Determine the (X, Y) coordinate at the center of the cell enclosing the given text.  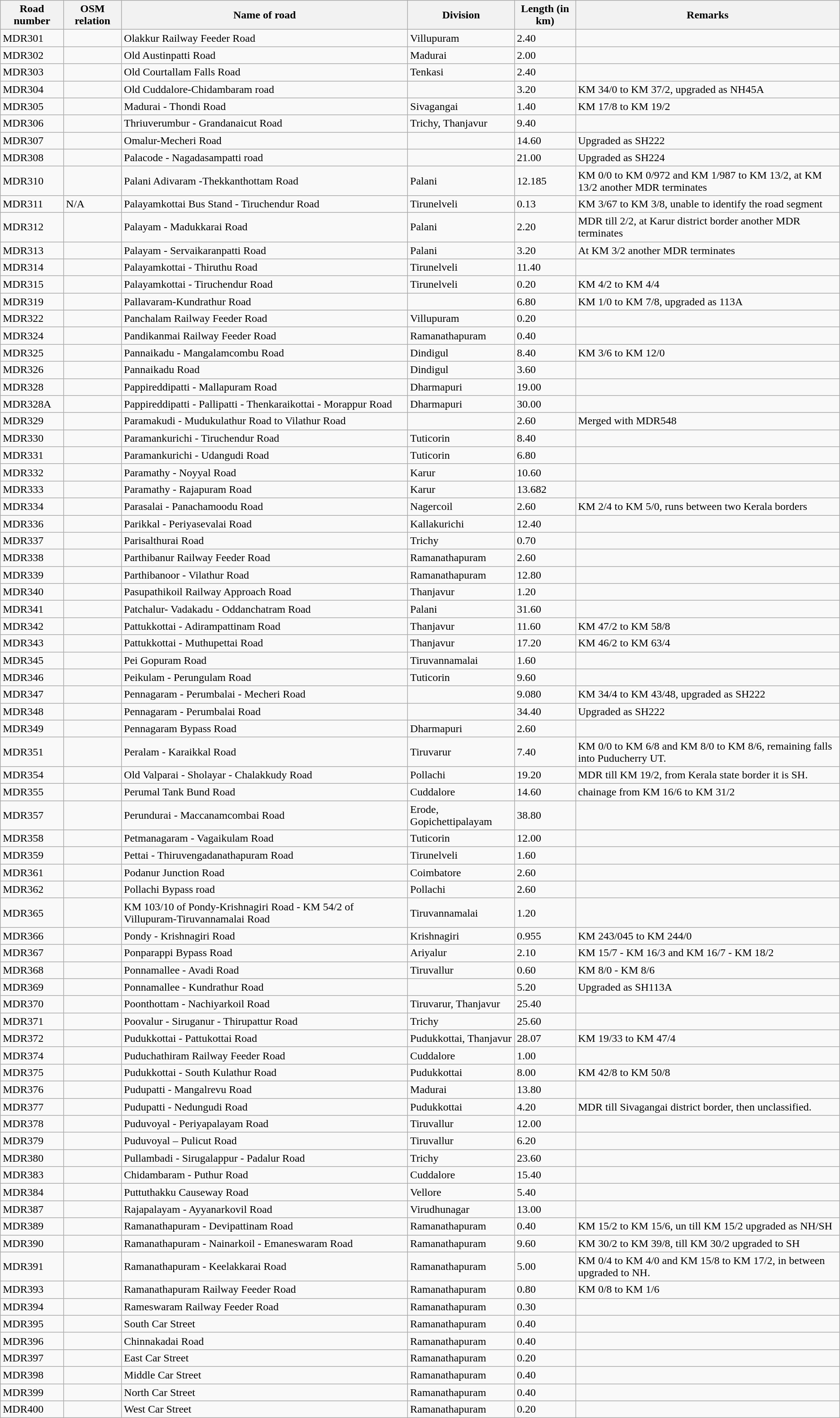
KM 46/2 to KM 63/4 (708, 643)
KM 1/0 to KM 7/8, upgraded as 113A (708, 302)
Perumal Tank Bund Road (265, 792)
1.40 (545, 106)
MDR332 (32, 472)
5.00 (545, 1267)
MDR326 (32, 370)
N/A (92, 204)
Palayamkottai - Tiruchendur Road (265, 285)
Pappireddipatti - Mallapuram Road (265, 387)
KM 15/2 to KM 15/6, un till KM 15/2 upgraded as NH/SH (708, 1226)
Pallavaram-Kundrathur Road (265, 302)
Madurai - Thondi Road (265, 106)
Pattukkottai - Muthupettai Road (265, 643)
MDR362 (32, 890)
Pondy - Krishnagiri Road (265, 936)
MDR308 (32, 158)
Parisalthurai Road (265, 541)
West Car Street (265, 1409)
MDR400 (32, 1409)
13.00 (545, 1209)
0.30 (545, 1307)
MDR359 (32, 856)
Olakkur Railway Feeder Road (265, 38)
Pudukkottai - South Kulathur Road (265, 1072)
MDR377 (32, 1106)
MDR393 (32, 1290)
Road number (32, 15)
MDR374 (32, 1055)
Pudupatti - Mangalrevu Road (265, 1089)
Kallakurichi (461, 524)
MDR341 (32, 609)
MDR396 (32, 1341)
Pannaikadu - Mangalamcombu Road (265, 353)
MDR348 (32, 711)
3.60 (545, 370)
2.10 (545, 953)
0.13 (545, 204)
Middle Car Street (265, 1375)
MDR372 (32, 1038)
Pullambadi - Sirugalappur - Padalur Road (265, 1158)
Peikulam - Perungulam Road (265, 677)
11.40 (545, 268)
MDR339 (32, 575)
MDR346 (32, 677)
MDR395 (32, 1324)
MDR384 (32, 1192)
MDR338 (32, 558)
KM 30/2 to KM 39/8, till KM 30/2 upgraded to SH (708, 1243)
Pandikanmai Railway Feeder Road (265, 336)
Virudhunagar (461, 1209)
Rameswaram Railway Feeder Road (265, 1307)
28.07 (545, 1038)
Ramanathapuram Railway Feeder Road (265, 1290)
Division (461, 15)
MDR336 (32, 524)
KM 8/0 - KM 8/6 (708, 970)
0.955 (545, 936)
Ponnamallee - Kundrathur Road (265, 987)
North Car Street (265, 1392)
13.80 (545, 1089)
Ponparappi Bypass Road (265, 953)
MDR310 (32, 180)
Vellore (461, 1192)
MDR361 (32, 873)
Palayam - Servaikaranpatti Road (265, 250)
Pudukkottai - Pattukottai Road (265, 1038)
34.40 (545, 711)
MDR till 2/2, at Karur district border another MDR terminates (708, 227)
Ramanathapuram - Nainarkoil - Emaneswaram Road (265, 1243)
East Car Street (265, 1358)
Ramanathapuram - Keelakkarai Road (265, 1267)
MDR302 (32, 55)
KM 47/2 to KM 58/8 (708, 626)
Palani Adivaram -Thekkanthottam Road (265, 180)
Old Courtallam Falls Road (265, 72)
MDR355 (32, 792)
Pei Gopuram Road (265, 660)
chainage from KM 16/6 to KM 31/2 (708, 792)
OSM relation (92, 15)
KM 0/4 to KM 4/0 and KM 15/8 to KM 17/2, in between upgraded to NH. (708, 1267)
9.080 (545, 694)
MDR358 (32, 839)
13.682 (545, 489)
1.00 (545, 1055)
6.20 (545, 1141)
MDR357 (32, 815)
Paramakudi - Mudukulathur Road to Vilathur Road (265, 421)
MDR328A (32, 404)
MDR383 (32, 1175)
MDR till Sivagangai district border, then unclassified. (708, 1106)
Name of road (265, 15)
8.00 (545, 1072)
Paramathy - Noyyal Road (265, 472)
31.60 (545, 609)
KM 243/045 to KM 244/0 (708, 936)
MDR305 (32, 106)
Palacode - Nagadasampatti road (265, 158)
Parthibanur Railway Feeder Road (265, 558)
Trichy, Thanjavur (461, 123)
MDR391 (32, 1267)
Parasalai - Panachamoodu Road (265, 506)
MDR306 (32, 123)
Palayamkottai - Thiruthu Road (265, 268)
MDR331 (32, 455)
Pudupatti - Nedungudi Road (265, 1106)
25.60 (545, 1021)
MDR387 (32, 1209)
Chidambaram - Puthur Road (265, 1175)
MDR378 (32, 1124)
Podanur Junction Road (265, 873)
Pennagaram - Perumbalai - Mecheri Road (265, 694)
MDR380 (32, 1158)
MDR till KM 19/2, from Kerala state border it is SH. (708, 775)
KM 19/33 to KM 47/4 (708, 1038)
2.00 (545, 55)
KM 0/0 to KM 6/8 and KM 8/0 to KM 8/6, remaining falls into Puducherry UT. (708, 751)
Pannaikadu Road (265, 370)
7.40 (545, 751)
MDR345 (32, 660)
Upgraded as SH224 (708, 158)
South Car Street (265, 1324)
Perundurai - Maccanamcombai Road (265, 815)
MDR329 (32, 421)
38.80 (545, 815)
MDR303 (32, 72)
Remarks (708, 15)
KM 0/0 to KM 0/972 and KM 1/987 to KM 13/2, at KM 13/2 another MDR terminates (708, 180)
MDR313 (32, 250)
Puduvoyal – Pulicut Road (265, 1141)
MDR398 (32, 1375)
Omalur-Mecheri Road (265, 140)
MDR343 (32, 643)
KM 103/10 of Pondy-Krishnagiri Road - KM 54/2 of Villupuram-Tiruvannamalai Road (265, 913)
MDR337 (32, 541)
Paramankurichi - Tiruchendur Road (265, 438)
Pudukkottai, Thanjavur (461, 1038)
MDR330 (32, 438)
MDR324 (32, 336)
MDR368 (32, 970)
Pollachi Bypass road (265, 890)
30.00 (545, 404)
MDR370 (32, 1004)
19.00 (545, 387)
Rajapalayam - Ayyanarkovil Road (265, 1209)
Tiruvarur (461, 751)
Puttuthakku Causeway Road (265, 1192)
11.60 (545, 626)
MDR371 (32, 1021)
MDR301 (32, 38)
KM 2/4 to KM 5/0, runs between two Kerala borders (708, 506)
KM 4/2 to KM 4/4 (708, 285)
Poonthottam - Nachiyarkoil Road (265, 1004)
12.185 (545, 180)
Panchalam Railway Feeder Road (265, 319)
MDR369 (32, 987)
Pennagaram Bypass Road (265, 729)
MDR307 (32, 140)
MDR325 (32, 353)
MDR314 (32, 268)
KM 15/7 - KM 16/3 and KM 16/7 - KM 18/2 (708, 953)
Pappireddipatti - Pallipatti - Thenkaraikottai - Morappur Road (265, 404)
MDR322 (32, 319)
MDR340 (32, 592)
MDR390 (32, 1243)
MDR319 (32, 302)
Old Cuddalore-Chidambaram road (265, 89)
MDR399 (32, 1392)
MDR367 (32, 953)
MDR334 (32, 506)
MDR354 (32, 775)
15.40 (545, 1175)
0.80 (545, 1290)
MDR394 (32, 1307)
23.60 (545, 1158)
Parthibanoor - Vilathur Road (265, 575)
5.20 (545, 987)
MDR366 (32, 936)
Thriuverumbur - Grandanaicut Road (265, 123)
Puduchathiram Railway Feeder Road (265, 1055)
Ramanathapuram - Devipattinam Road (265, 1226)
MDR389 (32, 1226)
Nagercoil (461, 506)
MDR347 (32, 694)
KM 34/4 to KM 43/48, upgraded as SH222 (708, 694)
12.40 (545, 524)
At KM 3/2 another MDR terminates (708, 250)
17.20 (545, 643)
MDR376 (32, 1089)
Chinnakadai Road (265, 1341)
MDR333 (32, 489)
Old Valparai - Sholayar - Chalakkudy Road (265, 775)
Petmanagaram - Vagaikulam Road (265, 839)
21.00 (545, 158)
5.40 (545, 1192)
Parikkal - Periyasevalai Road (265, 524)
MDR342 (32, 626)
0.70 (545, 541)
Krishnagiri (461, 936)
Coimbatore (461, 873)
Pattukkottai - Adirampattinam Road (265, 626)
Pennagaram - Perumbalai Road (265, 711)
0.60 (545, 970)
Pasupathikoil Railway Approach Road (265, 592)
MDR375 (32, 1072)
19.20 (545, 775)
KM 34/0 to KM 37/2, upgraded as NH45A (708, 89)
MDR311 (32, 204)
Upgraded as SH113A (708, 987)
KM 0/8 to KM 1/6 (708, 1290)
MDR365 (32, 913)
MDR328 (32, 387)
KM 17/8 to KM 19/2 (708, 106)
2.20 (545, 227)
Poovalur - Siruganur - Thirupattur Road (265, 1021)
Erode, Gopichettipalayam (461, 815)
Merged with MDR548 (708, 421)
MDR397 (32, 1358)
12.80 (545, 575)
Tiruvarur, Thanjavur (461, 1004)
MDR312 (32, 227)
Old Austinpatti Road (265, 55)
MDR351 (32, 751)
Sivagangai (461, 106)
Ariyalur (461, 953)
KM 42/8 to KM 50/8 (708, 1072)
9.40 (545, 123)
MDR304 (32, 89)
Tenkasi (461, 72)
MDR379 (32, 1141)
Palayamkottai Bus Stand - Tiruchendur Road (265, 204)
Paramathy - Rajapuram Road (265, 489)
Patchalur- Vadakadu - Oddanchatram Road (265, 609)
Palayam - Madukkarai Road (265, 227)
25.40 (545, 1004)
KM 3/67 to KM 3/8, unable to identify the road segment (708, 204)
MDR349 (32, 729)
10.60 (545, 472)
Puduvoyal - Periyapalayam Road (265, 1124)
Peralam - Karaikkal Road (265, 751)
Pettai - Thiruvengadanathapuram Road (265, 856)
MDR315 (32, 285)
4.20 (545, 1106)
Ponnamallee - Avadi Road (265, 970)
Length (in km) (545, 15)
Paramankurichi - Udangudi Road (265, 455)
KM 3/6 to KM 12/0 (708, 353)
